Identify which cell holds the provided text, then report its (X, Y) central coordinate. 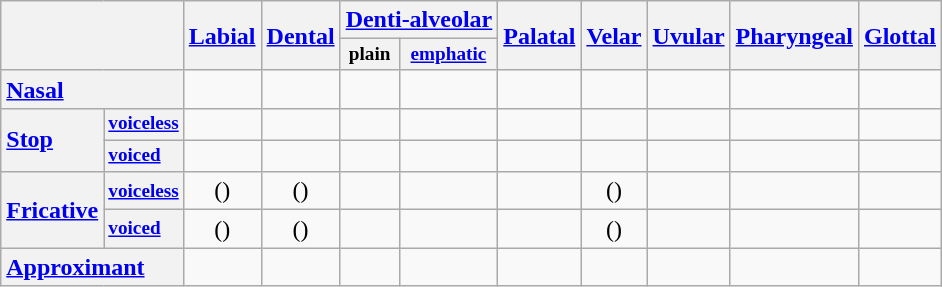
Uvular (688, 36)
Nasal (92, 89)
Denti-alveolar (419, 20)
Pharyngeal (794, 36)
Fricative (52, 210)
Dental (300, 36)
plain (370, 55)
Approximant (92, 267)
Glottal (900, 36)
Stop (52, 140)
Velar (614, 36)
Palatal (540, 36)
Labial (222, 36)
emphatic (448, 55)
